From the cell containing the given text, extract its center point as [X, Y] coordinate. 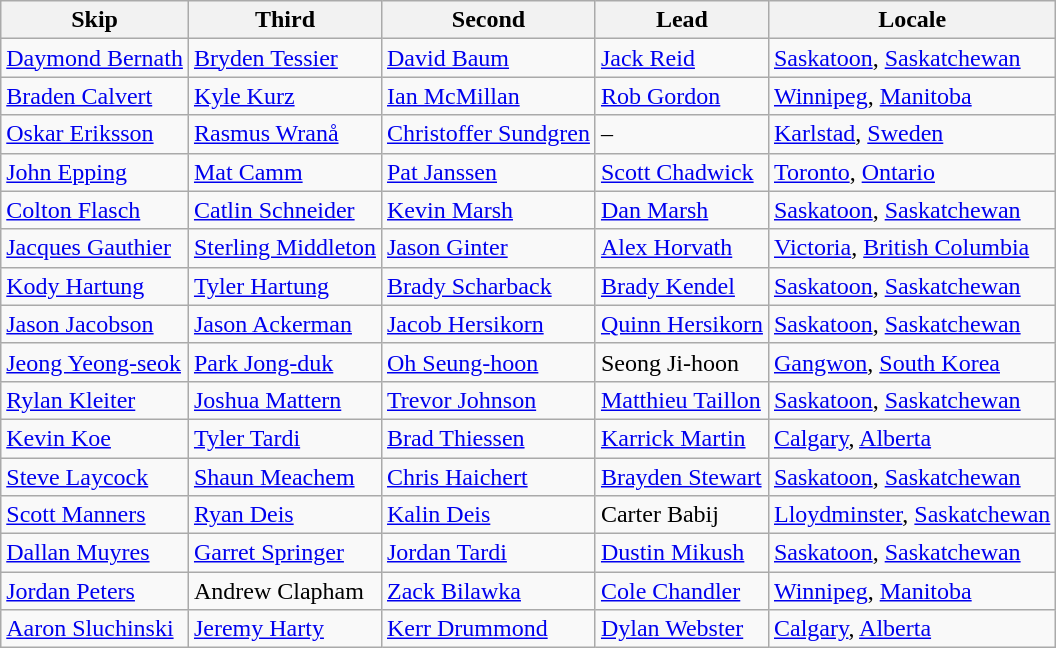
Brayden Stewart [682, 477]
Alex Horvath [682, 248]
Third [284, 20]
Kevin Marsh [488, 210]
Andrew Clapham [284, 591]
Toronto, Ontario [912, 172]
Jason Ackerman [284, 324]
Seong Ji-hoon [682, 362]
Karrick Martin [682, 438]
Dan Marsh [682, 210]
Scott Manners [95, 515]
Jacob Hersikorn [488, 324]
Cole Chandler [682, 591]
Brad Thiessen [488, 438]
Rob Gordon [682, 96]
Kyle Kurz [284, 96]
Jordan Peters [95, 591]
Lead [682, 20]
Trevor Johnson [488, 400]
Second [488, 20]
Bryden Tessier [284, 58]
John Epping [95, 172]
Dustin Mikush [682, 553]
Brady Kendel [682, 286]
Garret Springer [284, 553]
Colton Flasch [95, 210]
Kalin Deis [488, 515]
Oh Seung-hoon [488, 362]
Gangwon, South Korea [912, 362]
Dylan Webster [682, 629]
David Baum [488, 58]
Christoffer Sundgren [488, 134]
Jacques Gauthier [95, 248]
Brady Scharback [488, 286]
Tyler Hartung [284, 286]
Aaron Sluchinski [95, 629]
Park Jong-duk [284, 362]
Jeremy Harty [284, 629]
Carter Babij [682, 515]
Kevin Koe [95, 438]
Braden Calvert [95, 96]
Mat Camm [284, 172]
Jason Jacobson [95, 324]
Zack Bilawka [488, 591]
Victoria, British Columbia [912, 248]
Jason Ginter [488, 248]
Skip [95, 20]
Sterling Middleton [284, 248]
Lloydminster, Saskatchewan [912, 515]
Kody Hartung [95, 286]
Jack Reid [682, 58]
Oskar Eriksson [95, 134]
Kerr Drummond [488, 629]
Karlstad, Sweden [912, 134]
Rasmus Wranå [284, 134]
Steve Laycock [95, 477]
Locale [912, 20]
Jeong Yeong-seok [95, 362]
Quinn Hersikorn [682, 324]
Shaun Meachem [284, 477]
Ryan Deis [284, 515]
Tyler Tardi [284, 438]
Ian McMillan [488, 96]
Catlin Schneider [284, 210]
Scott Chadwick [682, 172]
– [682, 134]
Dallan Muyres [95, 553]
Daymond Bernath [95, 58]
Joshua Mattern [284, 400]
Jordan Tardi [488, 553]
Pat Janssen [488, 172]
Chris Haichert [488, 477]
Matthieu Taillon [682, 400]
Rylan Kleiter [95, 400]
